Detect which cell encompasses the target text, then output its [X, Y] center coordinate. 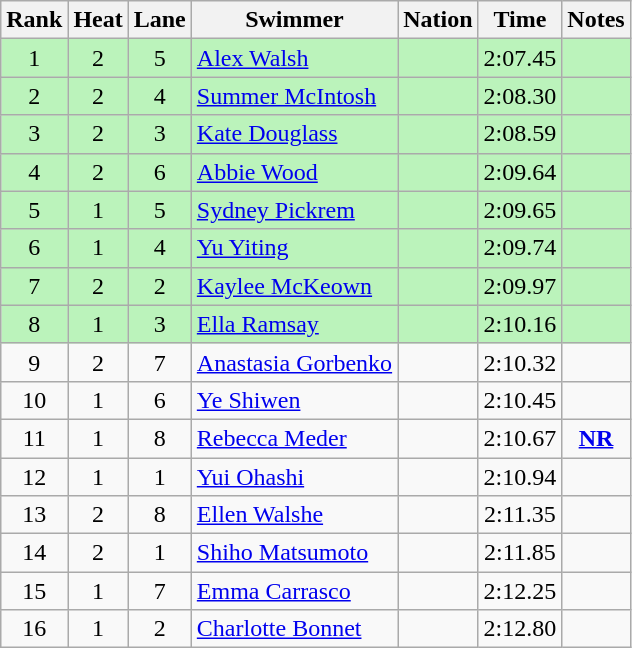
2:07.45 [520, 58]
9 [34, 362]
2:12.25 [520, 591]
2:09.64 [520, 172]
2:08.30 [520, 96]
Notes [596, 20]
Rebecca Meder [294, 438]
Shiho Matsumoto [294, 553]
Yui Ohashi [294, 477]
2:08.59 [520, 134]
Alex Walsh [294, 58]
Heat [98, 20]
11 [34, 438]
Emma Carrasco [294, 591]
2:10.45 [520, 400]
Summer McIntosh [294, 96]
2:10.16 [520, 324]
Yu Yiting [294, 248]
15 [34, 591]
2:09.74 [520, 248]
Ella Ramsay [294, 324]
16 [34, 629]
Ye Shiwen [294, 400]
Kate Douglass [294, 134]
Anastasia Gorbenko [294, 362]
2:10.67 [520, 438]
Time [520, 20]
Lane [160, 20]
2:11.35 [520, 515]
2:11.85 [520, 553]
Nation [438, 20]
2:12.80 [520, 629]
2:09.65 [520, 210]
Kaylee McKeown [294, 286]
Swimmer [294, 20]
Charlotte Bonnet [294, 629]
Rank [34, 20]
2:10.32 [520, 362]
2:09.97 [520, 286]
10 [34, 400]
14 [34, 553]
Abbie Wood [294, 172]
12 [34, 477]
NR [596, 438]
Ellen Walshe [294, 515]
2:10.94 [520, 477]
Sydney Pickrem [294, 210]
13 [34, 515]
